From the cell containing the given text, extract its center point as (X, Y) coordinate. 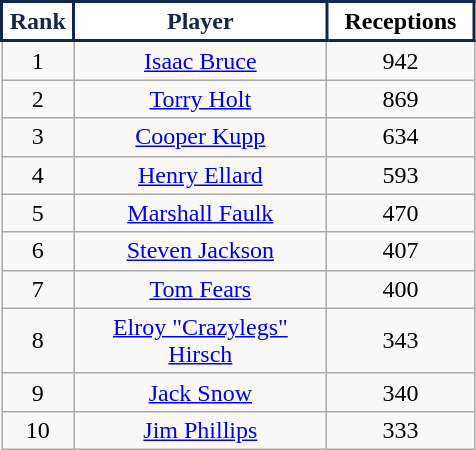
400 (401, 289)
333 (401, 430)
Isaac Bruce (200, 60)
Rank (38, 22)
Jack Snow (200, 392)
9 (38, 392)
2 (38, 99)
593 (401, 175)
Receptions (401, 22)
Player (200, 22)
Elroy "Crazylegs" Hirsch (200, 340)
4 (38, 175)
869 (401, 99)
1 (38, 60)
10 (38, 430)
Jim Phillips (200, 430)
340 (401, 392)
634 (401, 137)
Henry Ellard (200, 175)
407 (401, 251)
Steven Jackson (200, 251)
5 (38, 213)
3 (38, 137)
Marshall Faulk (200, 213)
470 (401, 213)
942 (401, 60)
343 (401, 340)
Tom Fears (200, 289)
8 (38, 340)
Cooper Kupp (200, 137)
6 (38, 251)
Torry Holt (200, 99)
7 (38, 289)
